From the cell containing the given text, extract its center point as (X, Y) coordinate. 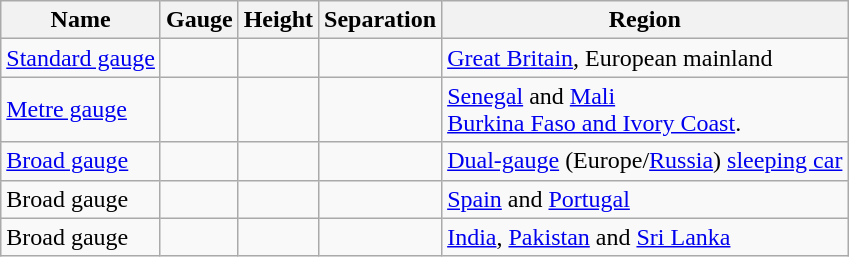
Dual-gauge (Europe/Russia) sleeping car (645, 161)
Separation (380, 20)
Height (278, 20)
Region (645, 20)
Spain and Portugal (645, 199)
India, Pakistan and Sri Lanka (645, 237)
Great Britain, European mainland (645, 58)
Name (81, 20)
Gauge (199, 20)
Metre gauge (81, 110)
Senegal and Mali Burkina Faso and Ivory Coast. (645, 110)
Standard gauge (81, 58)
